Find where the given text appears and provide that cell's center as [X, Y] coordinate. 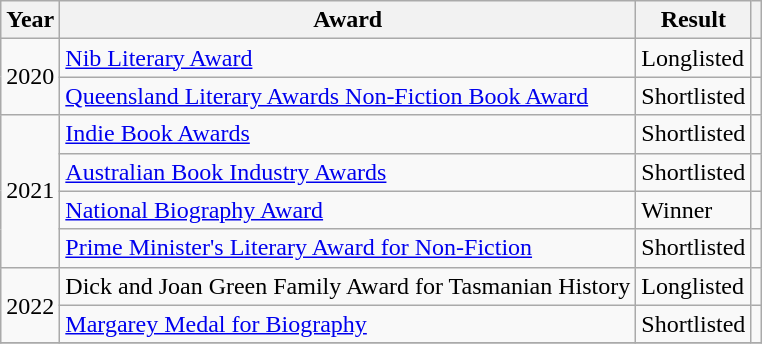
Indie Book Awards [348, 134]
Result [694, 20]
Australian Book Industry Awards [348, 172]
Winner [694, 210]
Nib Literary Award [348, 58]
2021 [30, 191]
Margarey Medal for Biography [348, 324]
Prime Minister's Literary Award for Non-Fiction [348, 248]
Queensland Literary Awards Non-Fiction Book Award [348, 96]
National Biography Award [348, 210]
2020 [30, 77]
Dick and Joan Green Family Award for Tasmanian History [348, 286]
Award [348, 20]
2022 [30, 305]
Year [30, 20]
